Determine the [x, y] coordinate at the center of the cell enclosing the given text.  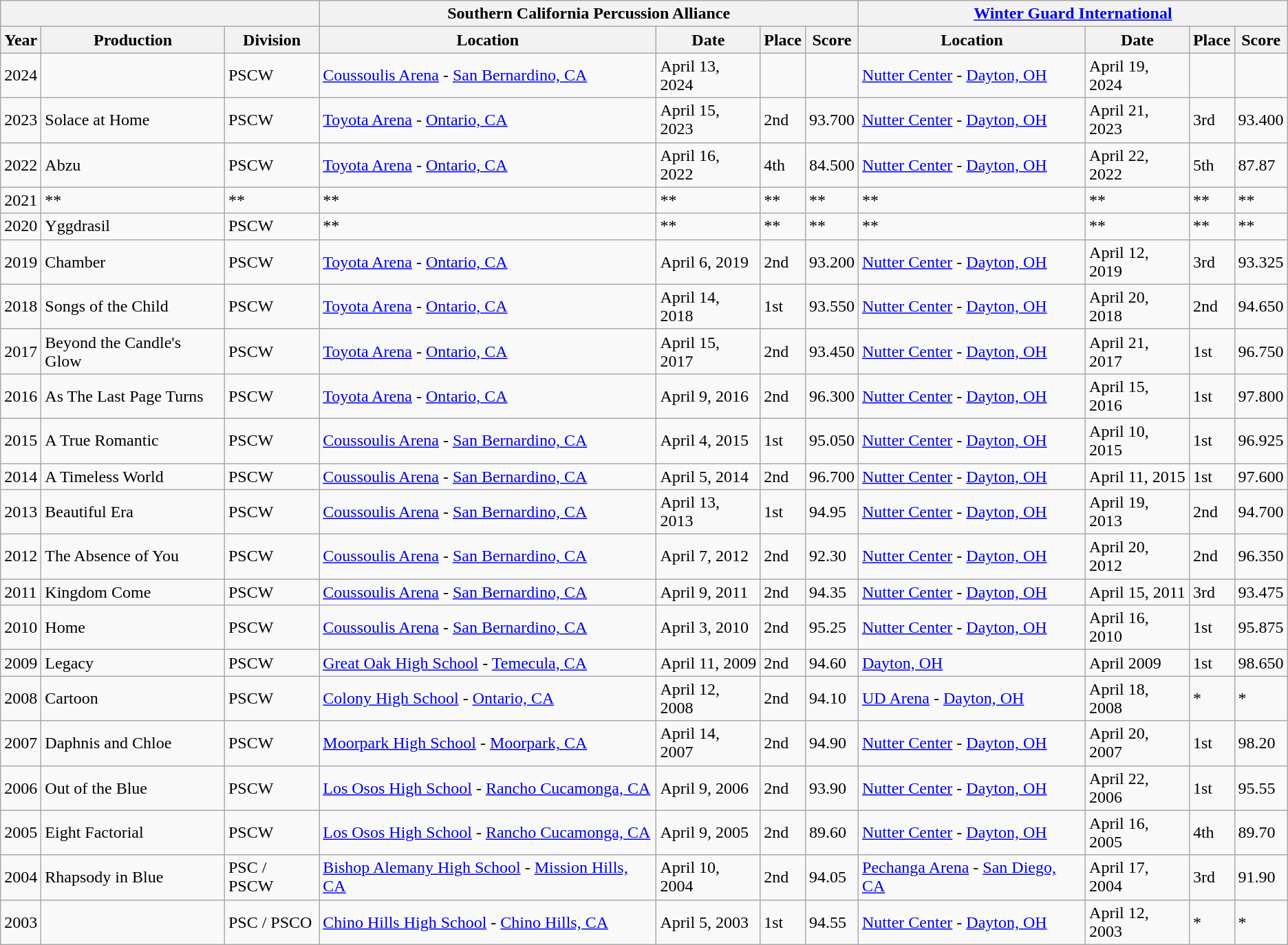
94.05 [831, 878]
94.60 [831, 663]
April 6, 2019 [709, 261]
April 9, 2016 [709, 396]
96.300 [831, 396]
April 20, 2018 [1138, 307]
April 12, 2019 [1138, 261]
April 2009 [1138, 663]
Home [133, 627]
2008 [21, 699]
94.90 [831, 743]
92.30 [831, 557]
2019 [21, 261]
96.350 [1260, 557]
April 13, 2024 [709, 76]
95.875 [1260, 627]
Yggdrasil [133, 226]
94.35 [831, 592]
PSC / PSCW [271, 878]
94.700 [1260, 512]
2020 [21, 226]
2005 [21, 832]
April 11, 2009 [709, 663]
April 15, 2016 [1138, 396]
Division [271, 40]
94.10 [831, 699]
Legacy [133, 663]
April 19, 2013 [1138, 512]
2003 [21, 922]
April 16, 2010 [1138, 627]
2006 [21, 788]
April 22, 2006 [1138, 788]
April 9, 2006 [709, 788]
April 16, 2022 [709, 165]
97.600 [1260, 477]
April 3, 2010 [709, 627]
Solace at Home [133, 120]
Rhapsody in Blue [133, 878]
2023 [21, 120]
2022 [21, 165]
A Timeless World [133, 477]
96.925 [1260, 440]
Winter Guard International [1073, 14]
April 9, 2005 [709, 832]
Beyond the Candle's Glow [133, 351]
2011 [21, 592]
89.70 [1260, 832]
93.550 [831, 307]
93.450 [831, 351]
Eight Factorial [133, 832]
95.55 [1260, 788]
April 13, 2013 [709, 512]
April 21, 2023 [1138, 120]
2017 [21, 351]
The Absence of You [133, 557]
2014 [21, 477]
April 14, 2007 [709, 743]
Southern California Percussion Alliance [589, 14]
87.87 [1260, 165]
April 15, 2017 [709, 351]
94.55 [831, 922]
Cartoon [133, 699]
2009 [21, 663]
Songs of the Child [133, 307]
As The Last Page Turns [133, 396]
Dayton, OH [972, 663]
2013 [21, 512]
98.650 [1260, 663]
Beautiful Era [133, 512]
84.500 [831, 165]
April 20, 2007 [1138, 743]
2012 [21, 557]
2021 [21, 200]
April 11, 2015 [1138, 477]
April 15, 2023 [709, 120]
Year [21, 40]
April 12, 2008 [709, 699]
97.800 [1260, 396]
94.95 [831, 512]
April 20, 2012 [1138, 557]
Kingdom Come [133, 592]
April 7, 2012 [709, 557]
93.200 [831, 261]
April 4, 2015 [709, 440]
April 17, 2004 [1138, 878]
Moorpark High School - Moorpark, CA [488, 743]
April 22, 2022 [1138, 165]
April 21, 2017 [1138, 351]
April 9, 2011 [709, 592]
April 18, 2008 [1138, 699]
93.325 [1260, 261]
April 15, 2011 [1138, 592]
April 19, 2024 [1138, 76]
Pechanga Arena - San Diego, CA [972, 878]
April 10, 2004 [709, 878]
April 5, 2014 [709, 477]
April 12, 2003 [1138, 922]
A True Romantic [133, 440]
April 14, 2018 [709, 307]
2018 [21, 307]
94.650 [1260, 307]
2024 [21, 76]
96.700 [831, 477]
April 10, 2015 [1138, 440]
April 16, 2005 [1138, 832]
Abzu [133, 165]
Bishop Alemany High School - Mission Hills, CA [488, 878]
89.60 [831, 832]
2004 [21, 878]
2016 [21, 396]
95.25 [831, 627]
5th [1212, 165]
Chamber [133, 261]
PSC / PSCO [271, 922]
April 5, 2003 [709, 922]
91.90 [1260, 878]
93.400 [1260, 120]
Daphnis and Chloe [133, 743]
93.90 [831, 788]
2007 [21, 743]
93.475 [1260, 592]
98.20 [1260, 743]
Chino Hills High School - Chino Hills, CA [488, 922]
93.700 [831, 120]
2015 [21, 440]
Production [133, 40]
95.050 [831, 440]
UD Arena - Dayton, OH [972, 699]
2010 [21, 627]
Great Oak High School - Temecula, CA [488, 663]
Colony High School - Ontario, CA [488, 699]
Out of the Blue [133, 788]
96.750 [1260, 351]
